Provide the [X, Y] coordinate of the cell's center where the given text is located.  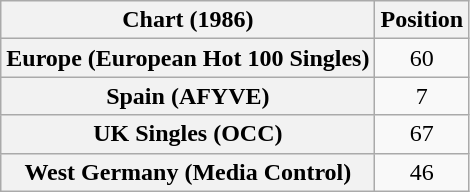
West Germany (Media Control) [188, 172]
7 [422, 96]
Spain (AFYVE) [188, 96]
UK Singles (OCC) [188, 134]
Position [422, 20]
Europe (European Hot 100 Singles) [188, 58]
67 [422, 134]
Chart (1986) [188, 20]
46 [422, 172]
60 [422, 58]
